From the cell containing the given text, extract its center point as (X, Y) coordinate. 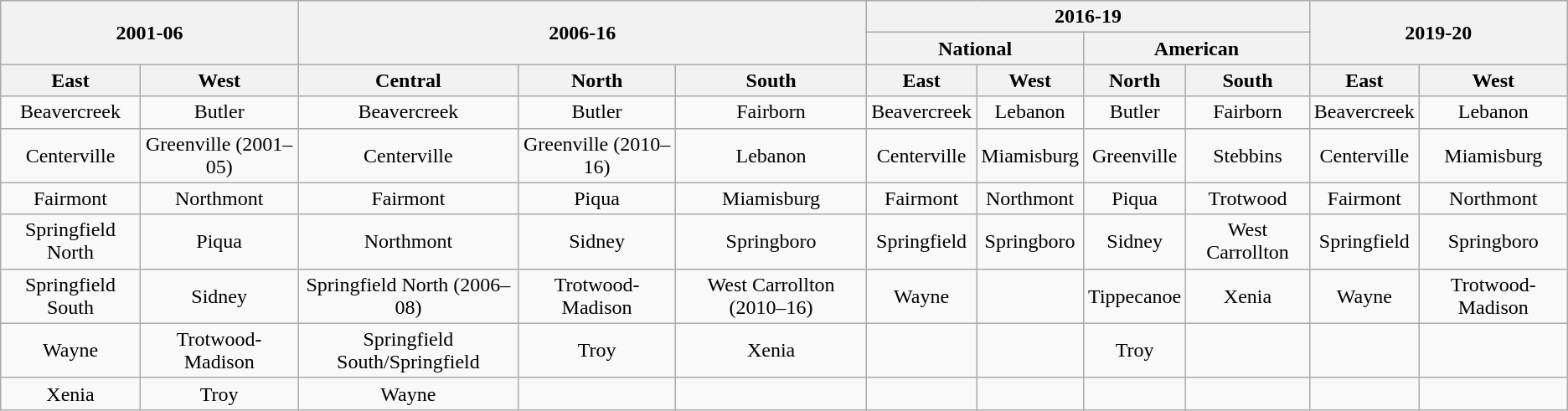
West Carrollton (2010–16) (771, 296)
2006-16 (583, 33)
National (975, 49)
Greenville (1135, 156)
Central (409, 80)
Stebbins (1248, 156)
Springfield North (70, 241)
Greenville (2010–16) (597, 156)
Springfield North (2006–08) (409, 296)
Tippecanoe (1135, 296)
2019-20 (1438, 33)
Trotwood (1248, 198)
West Carrollton (1248, 241)
Greenville (2001–05) (219, 156)
American (1197, 49)
Springfield South/Springfield (409, 350)
Springfield South (70, 296)
2001-06 (149, 33)
2016-19 (1089, 17)
